For the text-containing cell, return its midpoint in [X, Y] coordinate format. 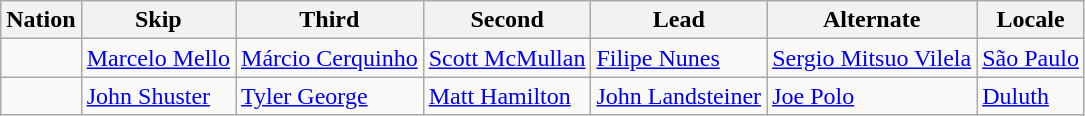
Márcio Cerquinho [330, 58]
Sergio Mitsuo Vilela [872, 58]
Skip [158, 20]
Lead [679, 20]
Second [507, 20]
Marcelo Mello [158, 58]
Third [330, 20]
Tyler George [330, 96]
Duluth [1031, 96]
Joe Polo [872, 96]
Scott McMullan [507, 58]
São Paulo [1031, 58]
John Shuster [158, 96]
Alternate [872, 20]
John Landsteiner [679, 96]
Locale [1031, 20]
Filipe Nunes [679, 58]
Nation [41, 20]
Matt Hamilton [507, 96]
